Identify which cell holds the provided text, then report its (x, y) central coordinate. 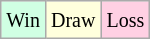
Loss (126, 20)
Draw (72, 20)
Win (24, 20)
